Extract the (X, Y) coordinate from the center of the cell holding the provided text.  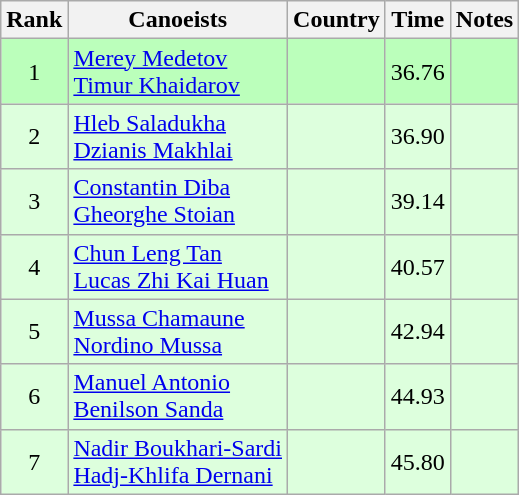
2 (34, 136)
Canoeists (178, 20)
5 (34, 332)
36.90 (418, 136)
36.76 (418, 72)
Country (337, 20)
39.14 (418, 202)
Manuel AntonioBenilson Sanda (178, 396)
44.93 (418, 396)
40.57 (418, 266)
7 (34, 462)
Chun Leng TanLucas Zhi Kai Huan (178, 266)
1 (34, 72)
3 (34, 202)
Rank (34, 20)
45.80 (418, 462)
42.94 (418, 332)
Notes (484, 20)
Nadir Boukhari-SardiHadj-Khlifa Dernani (178, 462)
Constantin DibaGheorghe Stoian (178, 202)
4 (34, 266)
Mussa ChamauneNordino Mussa (178, 332)
6 (34, 396)
Merey MedetovTimur Khaidarov (178, 72)
Hleb SaladukhaDzianis Makhlai (178, 136)
Time (418, 20)
